Pinpoint the cell where the given text exists, returning its (x, y) midpoint coordinate. 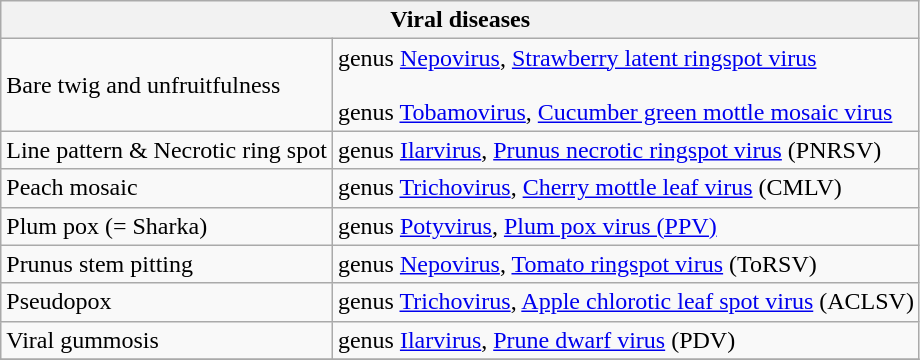
genus Nepovirus, Strawberry latent ringspot virus genus Tobamovirus, Cucumber green mottle mosaic virus (626, 85)
Pseudopox (167, 302)
Plum pox (= Sharka) (167, 226)
genus Ilarvirus, Prunus necrotic ringspot virus (PNRSV) (626, 150)
Prunus stem pitting (167, 264)
Viral diseases (460, 20)
genus Nepovirus, Tomato ringspot virus (ToRSV) (626, 264)
Bare twig and unfruitfulness (167, 85)
genus Ilarvirus, Prune dwarf virus (PDV) (626, 340)
genus Trichovirus, Apple chlorotic leaf spot virus (ACLSV) (626, 302)
Line pattern & Necrotic ring spot (167, 150)
Viral gummosis (167, 340)
genus Potyvirus, Plum pox virus (PPV) (626, 226)
Peach mosaic (167, 188)
genus Trichovirus, Cherry mottle leaf virus (CMLV) (626, 188)
